Return the (X, Y) coordinate for the center point of the cell that contains the specified text.  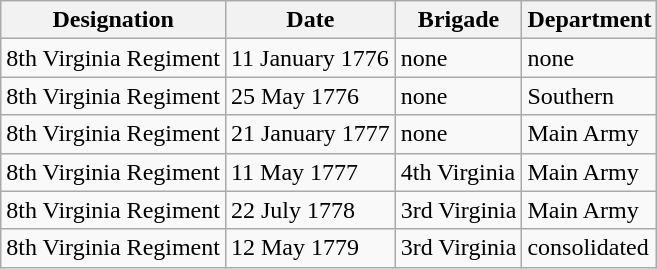
11 May 1777 (310, 172)
Brigade (458, 20)
Southern (590, 96)
11 January 1776 (310, 58)
consolidated (590, 248)
25 May 1776 (310, 96)
Department (590, 20)
4th Virginia (458, 172)
21 January 1777 (310, 134)
22 July 1778 (310, 210)
12 May 1779 (310, 248)
Designation (114, 20)
Date (310, 20)
